Extract the [X, Y] coordinate from the center of the cell holding the provided text.  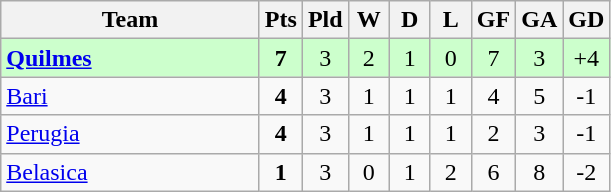
Perugia [130, 134]
-2 [586, 172]
Pld [325, 20]
L [450, 20]
Team [130, 20]
GF [493, 20]
W [368, 20]
8 [540, 172]
5 [540, 96]
D [410, 20]
+4 [586, 58]
6 [493, 172]
Belasica [130, 172]
Pts [280, 20]
Quilmes [130, 58]
GA [540, 20]
GD [586, 20]
Bari [130, 96]
